Determine the [x, y] coordinate at the center of the cell enclosing the given text.  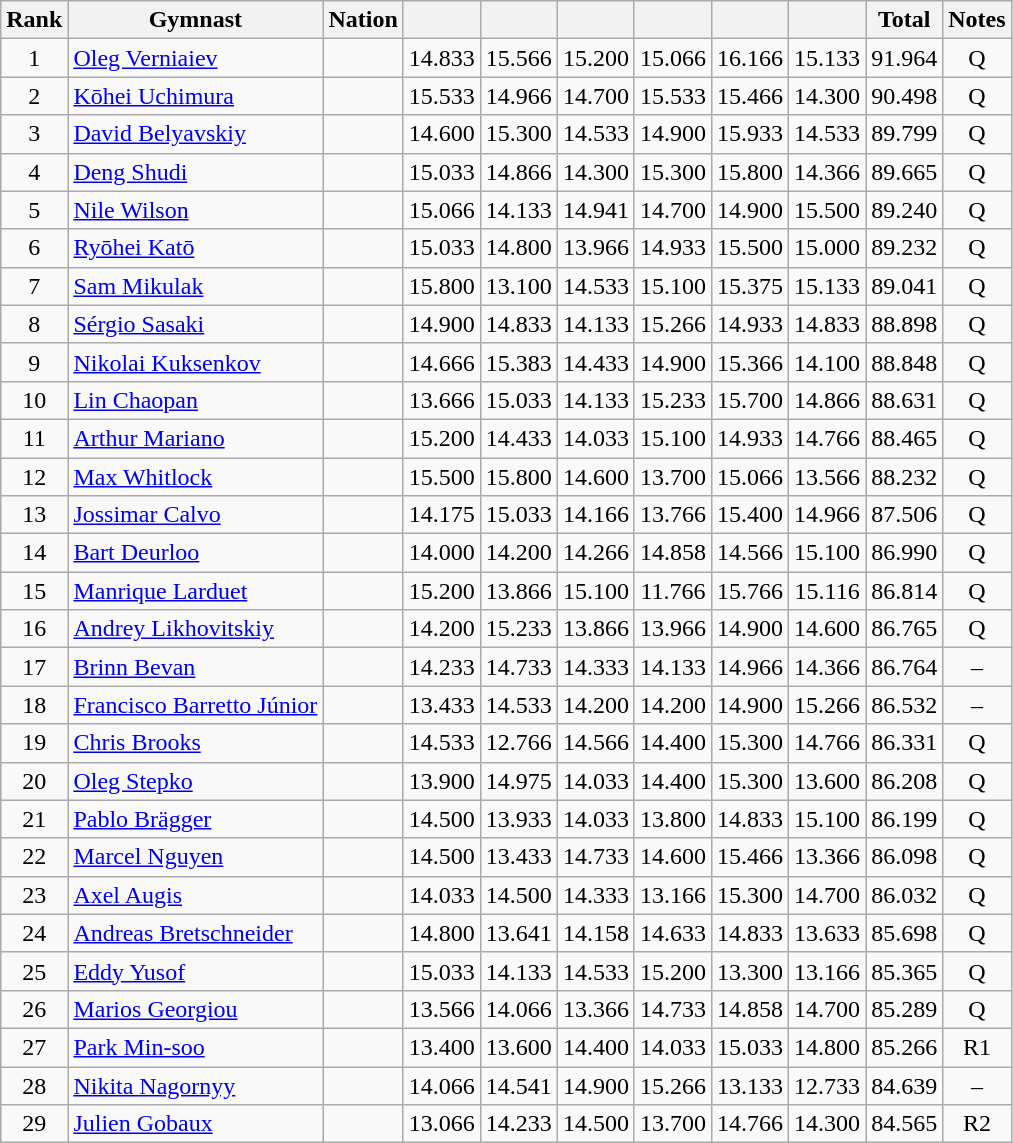
26 [34, 1009]
84.639 [904, 1085]
21 [34, 819]
86.765 [904, 629]
23 [34, 895]
86.814 [904, 591]
Nile Wilson [196, 210]
14.941 [596, 210]
88.232 [904, 477]
16.166 [750, 58]
8 [34, 324]
13.666 [442, 400]
Brinn Bevan [196, 667]
87.506 [904, 515]
14.166 [596, 515]
15.366 [750, 362]
85.266 [904, 1047]
R2 [977, 1124]
20 [34, 781]
15.933 [750, 134]
Nikita Nagornyy [196, 1085]
15.400 [750, 515]
27 [34, 1047]
89.665 [904, 172]
86.032 [904, 895]
17 [34, 667]
88.898 [904, 324]
13.400 [442, 1047]
89.232 [904, 248]
14.175 [442, 515]
Andreas Bretschneider [196, 933]
85.698 [904, 933]
11 [34, 438]
24 [34, 933]
Marios Georgiou [196, 1009]
13.933 [518, 819]
Andrey Likhovitskiy [196, 629]
90.498 [904, 96]
Chris Brooks [196, 743]
Nikolai Kuksenkov [196, 362]
13.641 [518, 933]
14.158 [596, 933]
86.331 [904, 743]
86.098 [904, 857]
86.532 [904, 705]
18 [34, 705]
Sérgio Sasaki [196, 324]
86.199 [904, 819]
89.041 [904, 286]
14.266 [596, 553]
Max Whitlock [196, 477]
14.633 [672, 933]
86.990 [904, 553]
Ryōhei Katō [196, 248]
85.365 [904, 971]
Park Min-soo [196, 1047]
Julien Gobaux [196, 1124]
12 [34, 477]
12.733 [828, 1085]
5 [34, 210]
10 [34, 400]
13.900 [442, 781]
Total [904, 20]
6 [34, 248]
3 [34, 134]
Jossimar Calvo [196, 515]
13.100 [518, 286]
29 [34, 1124]
15.000 [828, 248]
1 [34, 58]
89.240 [904, 210]
13.633 [828, 933]
14.666 [442, 362]
11.766 [672, 591]
15.766 [750, 591]
89.799 [904, 134]
Marcel Nguyen [196, 857]
Kōhei Uchimura [196, 96]
Nation [363, 20]
Deng Shudi [196, 172]
15.375 [750, 286]
Rank [34, 20]
15 [34, 591]
Bart Deurloo [196, 553]
Oleg Verniaiev [196, 58]
Manrique Larduet [196, 591]
9 [34, 362]
Lin Chaopan [196, 400]
13 [34, 515]
13.766 [672, 515]
85.289 [904, 1009]
14 [34, 553]
16 [34, 629]
Arthur Mariano [196, 438]
84.565 [904, 1124]
14.541 [518, 1085]
2 [34, 96]
88.465 [904, 438]
86.764 [904, 667]
7 [34, 286]
Francisco Barretto Júnior [196, 705]
Notes [977, 20]
Axel Augis [196, 895]
12.766 [518, 743]
Gymnast [196, 20]
15.116 [828, 591]
4 [34, 172]
13.300 [750, 971]
R1 [977, 1047]
13.133 [750, 1085]
15.700 [750, 400]
Sam Mikulak [196, 286]
19 [34, 743]
14.000 [442, 553]
14.100 [828, 362]
14.975 [518, 781]
15.383 [518, 362]
15.566 [518, 58]
13.066 [442, 1124]
Pablo Brägger [196, 819]
David Belyavskiy [196, 134]
Eddy Yusof [196, 971]
25 [34, 971]
86.208 [904, 781]
22 [34, 857]
88.631 [904, 400]
28 [34, 1085]
Oleg Stepko [196, 781]
88.848 [904, 362]
91.964 [904, 58]
13.800 [672, 819]
